Find where the given text appears and provide that cell's center as [x, y] coordinate. 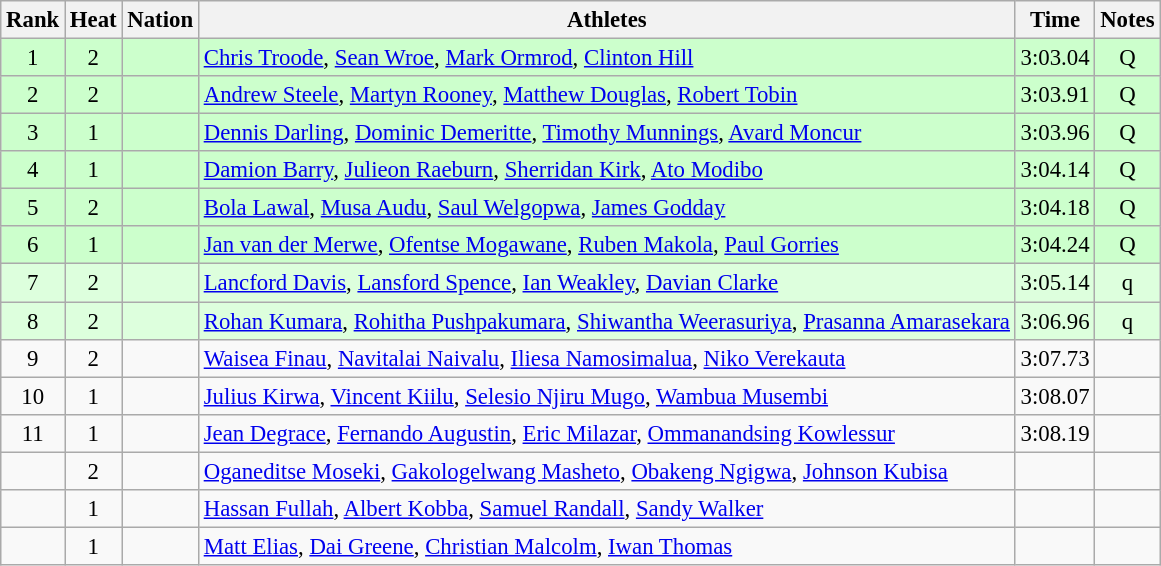
3:05.14 [1055, 283]
Chris Troode, Sean Wroe, Mark Ormrod, Clinton Hill [606, 58]
Time [1055, 20]
11 [33, 433]
Julius Kirwa, Vincent Kiilu, Selesio Njiru Mugo, Wambua Musembi [606, 396]
10 [33, 396]
Damion Barry, Julieon Raeburn, Sherridan Kirk, Ato Modibo [606, 170]
Notes [1128, 20]
5 [33, 208]
3:03.04 [1055, 58]
Lancford Davis, Lansford Spence, Ian Weakley, Davian Clarke [606, 283]
Heat [94, 20]
Matt Elias, Dai Greene, Christian Malcolm, Iwan Thomas [606, 546]
3:04.18 [1055, 208]
Dennis Darling, Dominic Demeritte, Timothy Munnings, Avard Moncur [606, 133]
Oganeditse Moseki, Gakologelwang Masheto, Obakeng Ngigwa, Johnson Kubisa [606, 471]
Rohan Kumara, Rohitha Pushpakumara, Shiwantha Weerasuriya, Prasanna Amarasekara [606, 321]
Nation [160, 20]
4 [33, 170]
Jan van der Merwe, Ofentse Mogawane, Ruben Makola, Paul Gorries [606, 245]
7 [33, 283]
9 [33, 358]
3:07.73 [1055, 358]
Rank [33, 20]
8 [33, 321]
Athletes [606, 20]
3:03.91 [1055, 95]
Jean Degrace, Fernando Augustin, Eric Milazar, Ommanandsing Kowlessur [606, 433]
3:04.24 [1055, 245]
3:04.14 [1055, 170]
Andrew Steele, Martyn Rooney, Matthew Douglas, Robert Tobin [606, 95]
3:03.96 [1055, 133]
3:06.96 [1055, 321]
Hassan Fullah, Albert Kobba, Samuel Randall, Sandy Walker [606, 509]
3:08.19 [1055, 433]
6 [33, 245]
Bola Lawal, Musa Audu, Saul Welgopwa, James Godday [606, 208]
Waisea Finau, Navitalai Naivalu, Iliesa Namosimalua, Niko Verekauta [606, 358]
3:08.07 [1055, 396]
3 [33, 133]
